From the cell containing the given text, extract its center point as (x, y) coordinate. 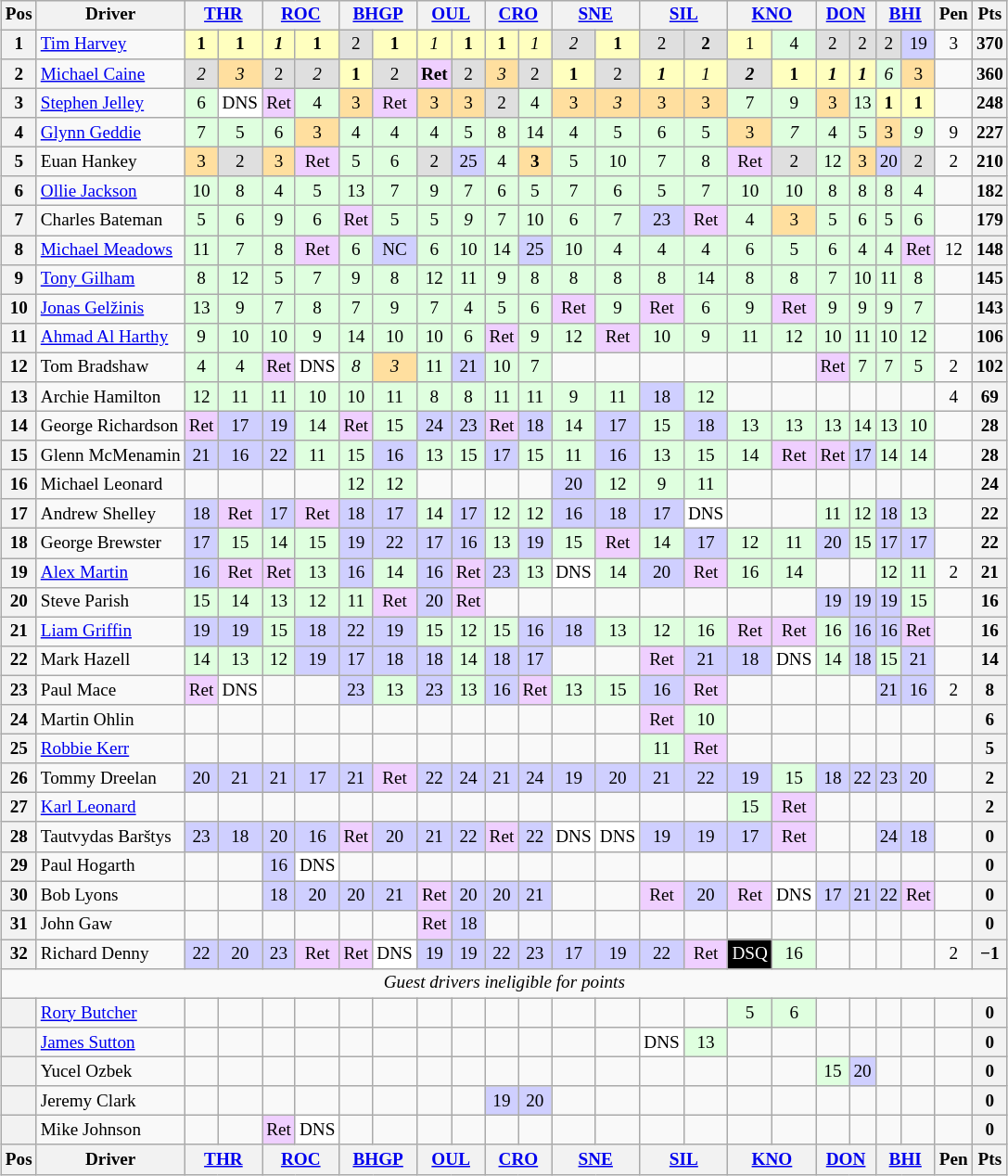
Tim Harvey (110, 45)
Paul Hogarth (110, 866)
Jonas Gelžinis (110, 309)
106 (989, 338)
Alex Martin (110, 573)
182 (989, 191)
Tautvydas Barštys (110, 837)
Bob Lyons (110, 896)
Yucel Ozbek (110, 1072)
210 (989, 162)
Andrew Shelley (110, 514)
−1 (989, 954)
Tommy Dreelan (110, 778)
Archie Hamilton (110, 397)
John Gaw (110, 925)
Jeremy Clark (110, 1101)
DSQ (750, 954)
James Sutton (110, 1042)
Martin Ohlin (110, 720)
Guest drivers ineligible for points (504, 984)
370 (989, 45)
145 (989, 279)
102 (989, 367)
248 (989, 103)
Charles Bateman (110, 221)
Liam Griffin (110, 632)
227 (989, 133)
27 (19, 808)
Ahmad Al Harthy (110, 338)
Tony Gilham (110, 279)
26 (19, 778)
Michael Leonard (110, 485)
George Brewster (110, 543)
Glynn Geddie (110, 133)
Paul Mace (110, 690)
179 (989, 221)
George Richardson (110, 426)
148 (989, 250)
NC (395, 250)
360 (989, 74)
Mike Johnson (110, 1131)
Robbie Kerr (110, 748)
Ollie Jackson (110, 191)
Stephen Jelley (110, 103)
143 (989, 309)
29 (19, 866)
Michael Meadows (110, 250)
Richard Denny (110, 954)
Euan Hankey (110, 162)
Tom Bradshaw (110, 367)
32 (19, 954)
Mark Hazell (110, 661)
Michael Caine (110, 74)
Glenn McMenamin (110, 455)
Karl Leonard (110, 808)
31 (19, 925)
30 (19, 896)
Steve Parish (110, 602)
Rory Butcher (110, 1013)
69 (989, 397)
